Search for the cell housing the specified text and yield its [X, Y] center coordinate. 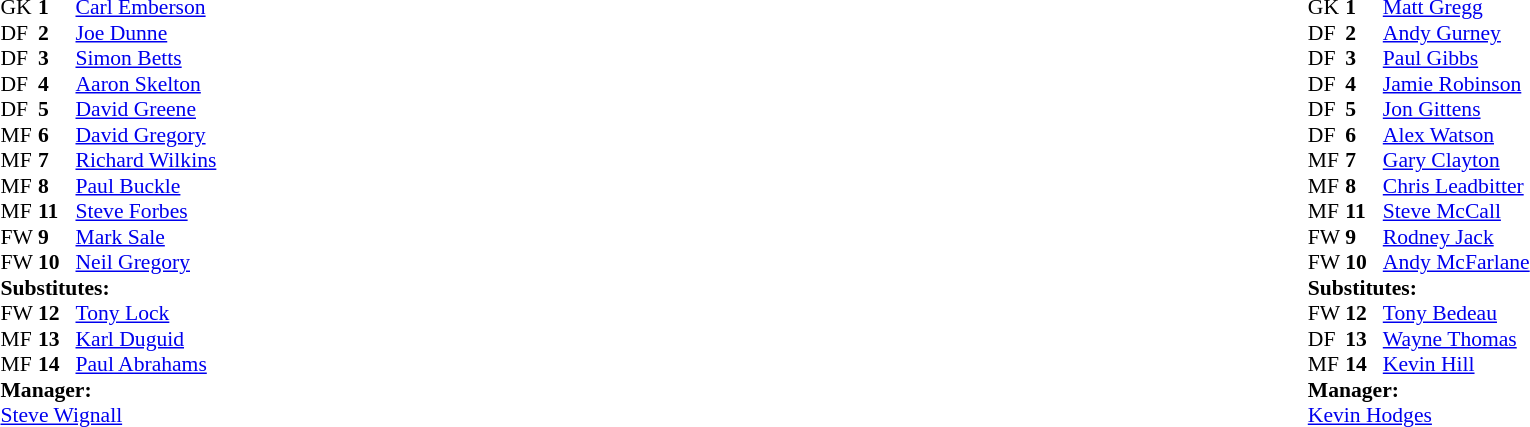
Jon Gittens [1456, 109]
Jamie Robinson [1456, 84]
Tony Lock [146, 313]
Simon Betts [146, 59]
Richard Wilkins [146, 161]
Andy Gurney [1456, 33]
David Gregory [146, 135]
Karl Duguid [146, 339]
Mark Sale [146, 237]
Tony Bedeau [1456, 313]
Paul Abrahams [146, 365]
Andy McFarlane [1456, 263]
Kevin Hill [1456, 365]
Joe Dunne [146, 33]
Steve Forbes [146, 211]
Wayne Thomas [1456, 339]
Paul Buckle [146, 186]
Neil Gregory [146, 263]
Chris Leadbitter [1456, 186]
Paul Gibbs [1456, 59]
Gary Clayton [1456, 161]
Steve McCall [1456, 211]
David Greene [146, 109]
Alex Watson [1456, 135]
Rodney Jack [1456, 237]
Aaron Skelton [146, 84]
